Search for the cell housing the specified text and yield its (x, y) center coordinate. 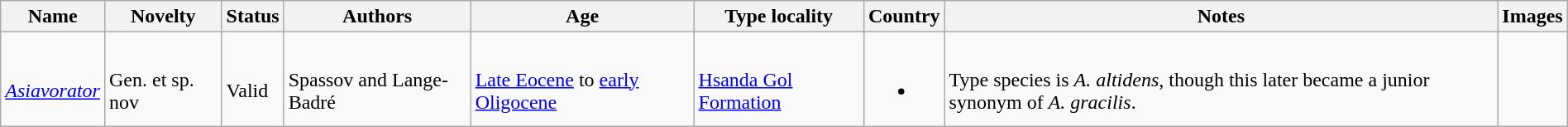
Hsanda Gol Formation (779, 80)
Asiavorator (53, 80)
Type locality (779, 17)
Notes (1221, 17)
Status (253, 17)
Authors (377, 17)
Country (904, 17)
Novelty (163, 17)
Spassov and Lange-Badré (377, 80)
Images (1532, 17)
Name (53, 17)
Gen. et sp. nov (163, 80)
Age (582, 17)
Valid (253, 80)
Type species is A. altidens, though this later became a junior synonym of A. gracilis. (1221, 80)
Late Eocene to early Oligocene (582, 80)
